Find where the given text appears and provide that cell's center as [X, Y] coordinate. 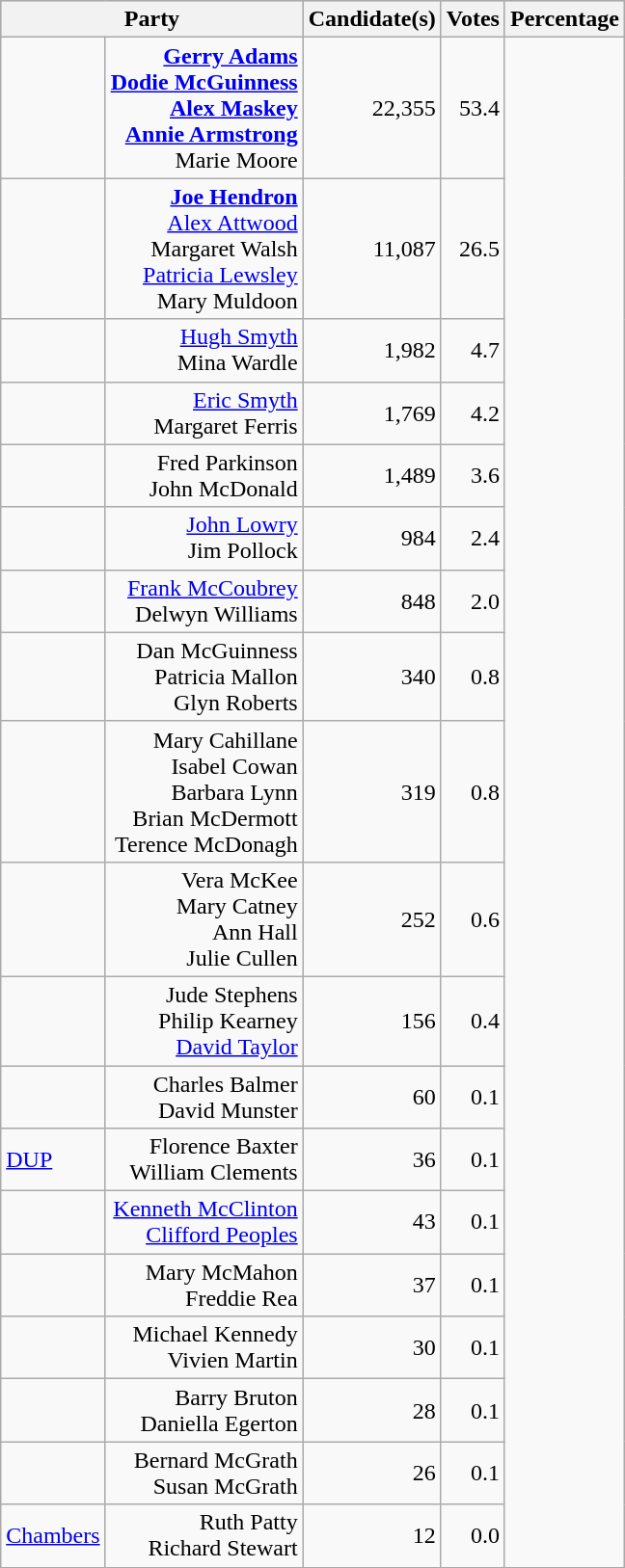
37 [372, 1286]
30 [372, 1347]
156 [372, 1021]
Kenneth McClintonClifford Peoples [204, 1222]
53.4 [473, 108]
Joe HendronAlex AttwoodMargaret WalshPatricia LewsleyMary Muldoon [204, 249]
0.4 [473, 1021]
Fred ParkinsonJohn McDonald [204, 476]
Dan McGuinnessPatricia MallonGlyn Roberts [204, 677]
Eric SmythMargaret Ferris [204, 412]
1,489 [372, 476]
848 [372, 601]
1,982 [372, 351]
2.4 [473, 538]
4.7 [473, 351]
4.2 [473, 412]
Votes [473, 19]
12 [372, 1536]
Mary CahillaneIsabel CowanBarbara LynnBrian McDermottTerence McDonagh [204, 791]
Vera McKeeMary CatneyAnn HallJulie Cullen [204, 919]
John LowryJim Pollock [204, 538]
Jude StephensPhilip KearneyDavid Taylor [204, 1021]
Bernard McGrathSusan McGrath [204, 1473]
28 [372, 1411]
Mary McMahonFreddie Rea [204, 1286]
2.0 [473, 601]
DUP [53, 1160]
Ruth PattyRichard Stewart [204, 1536]
Florence BaxterWilliam Clements [204, 1160]
26 [372, 1473]
36 [372, 1160]
Michael KennedyVivien Martin [204, 1347]
3.6 [473, 476]
Percentage [564, 19]
252 [372, 919]
43 [372, 1222]
Frank McCoubreyDelwyn Williams [204, 601]
Chambers [53, 1536]
Charles BalmerDavid Munster [204, 1097]
22,355 [372, 108]
26.5 [473, 249]
Party [152, 19]
0.0 [473, 1536]
1,769 [372, 412]
60 [372, 1097]
Candidate(s) [372, 19]
Hugh SmythMina Wardle [204, 351]
0.6 [473, 919]
340 [372, 677]
984 [372, 538]
319 [372, 791]
Gerry AdamsDodie McGuinnessAlex MaskeyAnnie ArmstrongMarie Moore [204, 108]
Barry BrutonDaniella Egerton [204, 1411]
11,087 [372, 249]
